Provide the [X, Y] coordinate of the cell's center where the given text is located.  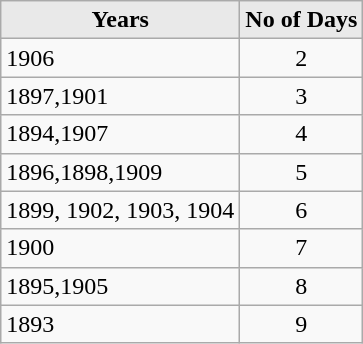
1896,1898,1909 [120, 172]
1906 [120, 58]
1899, 1902, 1903, 1904 [120, 210]
1900 [120, 248]
1895,1905 [120, 286]
3 [302, 96]
8 [302, 286]
7 [302, 248]
6 [302, 210]
5 [302, 172]
2 [302, 58]
Years [120, 20]
1894,1907 [120, 134]
4 [302, 134]
1893 [120, 324]
9 [302, 324]
No of Days [302, 20]
1897,1901 [120, 96]
